Determine the [X, Y] coordinate at the center of the cell enclosing the given text.  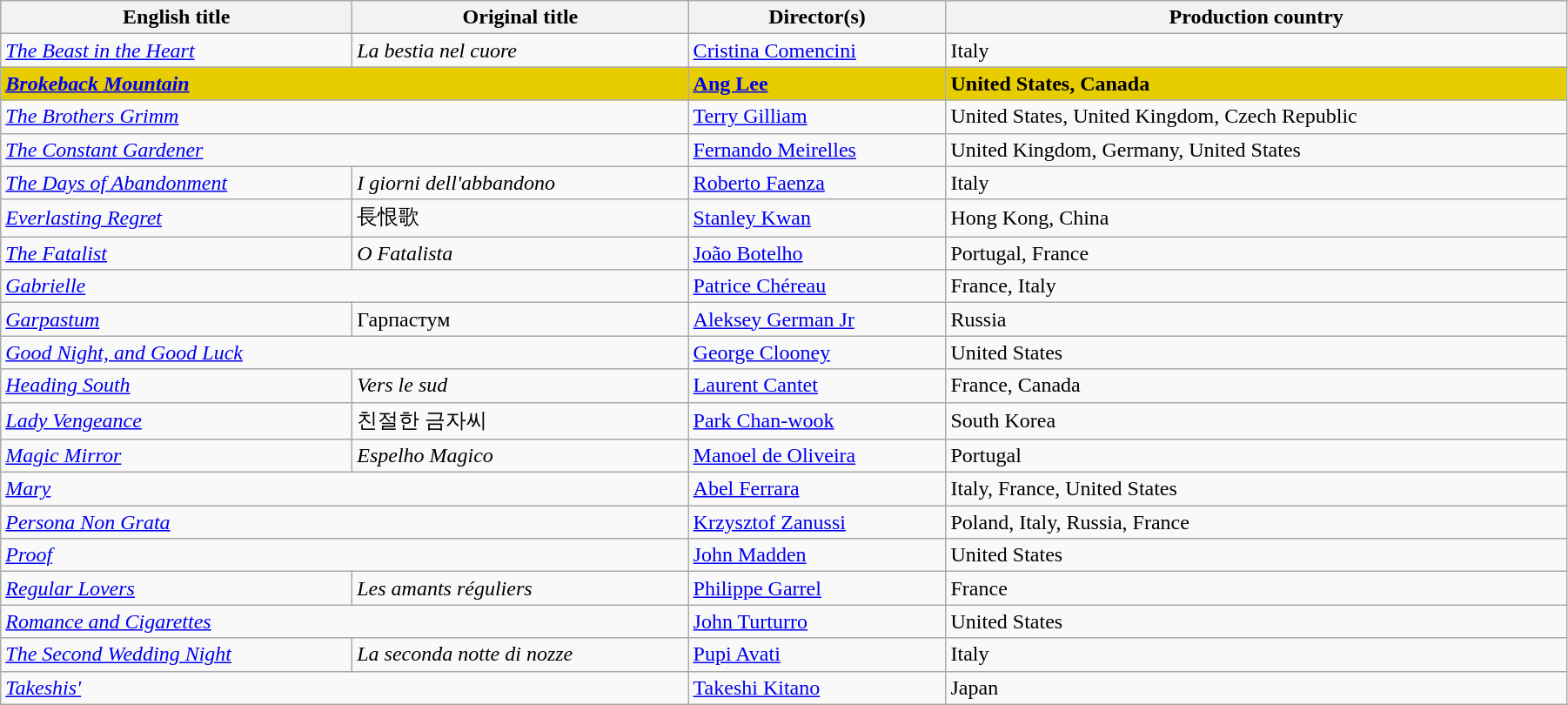
John Madden [817, 555]
France, Canada [1256, 386]
I giorni dell'abbandono [520, 183]
Director(s) [817, 17]
Heading South [177, 386]
Portugal [1256, 456]
Italy, France, United States [1256, 489]
Garpastum [177, 319]
The Second Wedding Night [177, 655]
Laurent Cantet [817, 386]
Takeshi Kitano [817, 688]
Russia [1256, 319]
O Fatalista [520, 253]
Regular Lovers [177, 588]
Ang Lee [817, 84]
United Kingdom, Germany, United States [1256, 150]
Patrice Chéreau [817, 286]
Espelho Magico [520, 456]
France, Italy [1256, 286]
Poland, Italy, Russia, France [1256, 522]
Good Night, and Good Luck [345, 352]
Les amants réguliers [520, 588]
Aleksey German Jr [817, 319]
English title [177, 17]
The Beast in the Heart [177, 50]
Brokeback Mountain [345, 84]
長恨歌 [520, 218]
Cristina Comencini [817, 50]
The Fatalist [177, 253]
Park Chan-wook [817, 421]
South Korea [1256, 421]
Lady Vengeance [177, 421]
La seconda notte di nozze [520, 655]
The Days of Abandonment [177, 183]
Hong Kong, China [1256, 218]
Vers le sud [520, 386]
France [1256, 588]
Gabrielle [345, 286]
Philippe Garrel [817, 588]
The Constant Gardener [345, 150]
John Turturro [817, 621]
João Botelho [817, 253]
Fernando Meirelles [817, 150]
Takeshis' [345, 688]
Terry Gilliam [817, 117]
Production country [1256, 17]
Roberto Faenza [817, 183]
Magic Mirror [177, 456]
Romance and Cigarettes [345, 621]
Pupi Avati [817, 655]
United States, United Kingdom, Czech Republic [1256, 117]
The Brothers Grimm [345, 117]
La bestia nel cuore [520, 50]
Original title [520, 17]
친절한 금자씨 [520, 421]
Proof [345, 555]
Persona Non Grata [345, 522]
Mary [345, 489]
Japan [1256, 688]
Everlasting Regret [177, 218]
United States, Canada [1256, 84]
Krzysztof Zanussi [817, 522]
Abel Ferrara [817, 489]
Portugal, France [1256, 253]
Гарпастум [520, 319]
Manoel de Oliveira [817, 456]
George Clooney [817, 352]
Stanley Kwan [817, 218]
